Identify which cell holds the provided text, then report its [x, y] central coordinate. 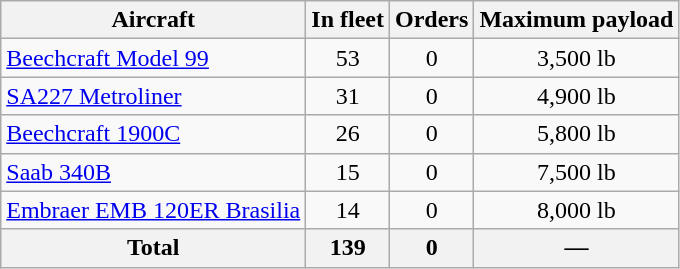
SA227 Metroliner [154, 96]
Maximum payload [576, 20]
Orders [431, 20]
Embraer EMB 120ER Brasilia [154, 210]
Total [154, 248]
— [576, 248]
Saab 340B [154, 172]
Beechcraft 1900C [154, 134]
53 [348, 58]
3,500 lb [576, 58]
5,800 lb [576, 134]
31 [348, 96]
26 [348, 134]
Aircraft [154, 20]
8,000 lb [576, 210]
14 [348, 210]
15 [348, 172]
139 [348, 248]
In fleet [348, 20]
7,500 lb [576, 172]
4,900 lb [576, 96]
Beechcraft Model 99 [154, 58]
